Scan for the cell matching the given text and deliver its [x, y] coordinate at center. 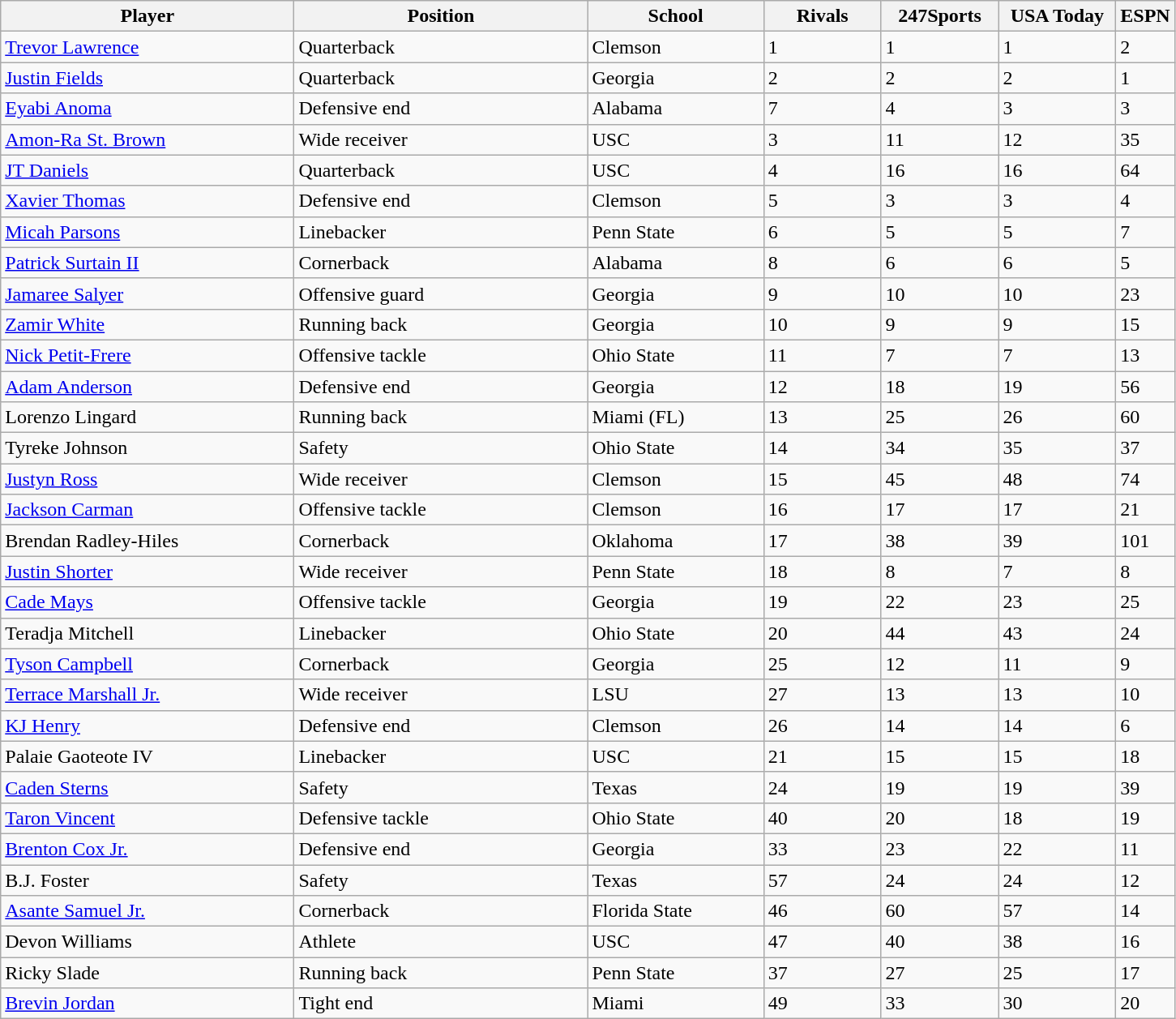
Defensive tackle [441, 818]
Tyson Campbell [148, 664]
Offensive guard [441, 293]
KJ Henry [148, 726]
Player [148, 16]
School [676, 16]
JT Daniels [148, 170]
Patrick Surtain II [148, 263]
Justin Shorter [148, 572]
56 [1145, 387]
49 [822, 1004]
Florida State [676, 911]
64 [1145, 170]
Rivals [822, 16]
Jackson Carman [148, 510]
48 [1057, 479]
Asante Samuel Jr. [148, 911]
34 [940, 448]
Justyn Ross [148, 479]
Athlete [441, 942]
30 [1057, 1004]
Micah Parsons [148, 232]
74 [1145, 479]
Ricky Slade [148, 973]
B.J. Foster [148, 880]
ESPN [1145, 16]
Devon Williams [148, 942]
Caden Sterns [148, 787]
45 [940, 479]
Cade Mays [148, 602]
Position [441, 16]
101 [1145, 541]
Justin Fields [148, 78]
Palaie Gaoteote IV [148, 756]
Zamir White [148, 324]
Jamaree Salyer [148, 293]
Trevor Lawrence [148, 47]
Xavier Thomas [148, 201]
Amon-Ra St. Brown [148, 139]
Taron Vincent [148, 818]
Brenton Cox Jr. [148, 849]
Brevin Jordan [148, 1004]
247Sports [940, 16]
USA Today [1057, 16]
Lorenzo Lingard [148, 417]
Nick Petit-Frere [148, 355]
Oklahoma [676, 541]
LSU [676, 695]
46 [822, 911]
Tyreke Johnson [148, 448]
43 [1057, 633]
Teradja Mitchell [148, 633]
47 [822, 942]
Brendan Radley-Hiles [148, 541]
Tight end [441, 1004]
Adam Anderson [148, 387]
44 [940, 633]
Eyabi Anoma [148, 109]
Miami (FL) [676, 417]
Terrace Marshall Jr. [148, 695]
Miami [676, 1004]
